Determine the [x, y] coordinate at the center of the cell enclosing the given text.  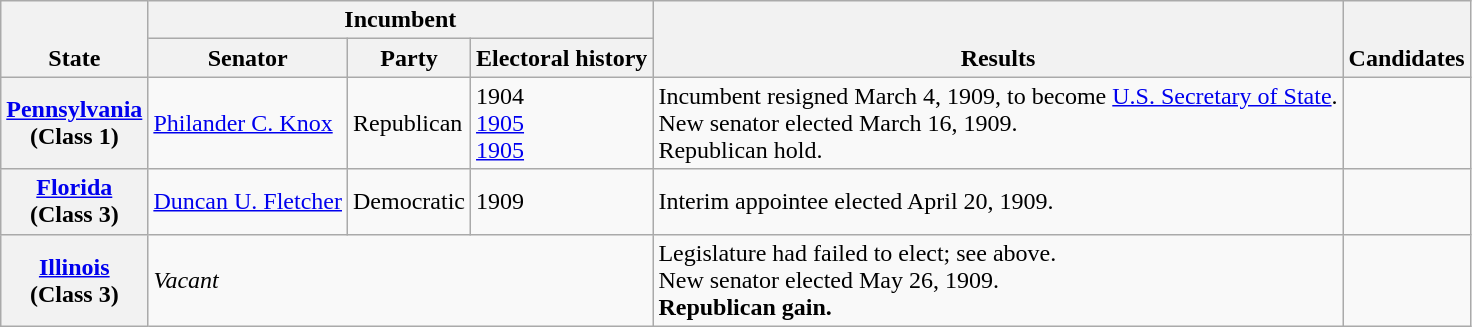
Interim appointee elected April 20, 1909. [998, 202]
1904 1905 1905 [562, 123]
Florida(Class 3) [74, 202]
Electoral history [562, 58]
Illinois(Class 3) [74, 280]
Incumbent [400, 20]
Pennsylvania(Class 1) [74, 123]
State [74, 39]
1909 [562, 202]
Vacant [400, 280]
Duncan U. Fletcher [248, 202]
Incumbent resigned March 4, 1909, to become U.S. Secretary of State.New senator elected March 16, 1909.Republican hold. [998, 123]
Party [410, 58]
Republican [410, 123]
Democratic [410, 202]
Philander C. Knox [248, 123]
Legislature had failed to elect; see above.New senator elected May 26, 1909.Republican gain. [998, 280]
Senator [248, 58]
Results [998, 39]
Candidates [1406, 39]
